Output the [X, Y] coordinate of the center of the cell containing the given text.  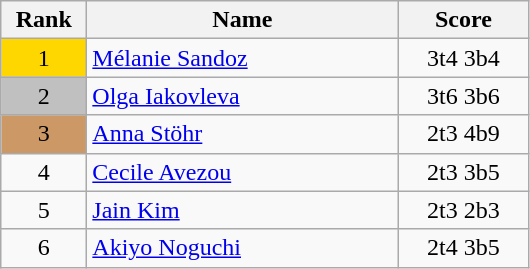
Jain Kim [242, 210]
2t3 4b9 [464, 134]
2 [44, 96]
Mélanie Sandoz [242, 58]
3t6 3b6 [464, 96]
2t3 2b3 [464, 210]
Cecile Avezou [242, 172]
Olga Iakovleva [242, 96]
1 [44, 58]
Score [464, 20]
2t4 3b5 [464, 248]
6 [44, 248]
3t4 3b4 [464, 58]
Name [242, 20]
4 [44, 172]
Akiyo Noguchi [242, 248]
3 [44, 134]
Rank [44, 20]
5 [44, 210]
2t3 3b5 [464, 172]
Anna Stöhr [242, 134]
